For the text-containing cell, return its midpoint in [x, y] coordinate format. 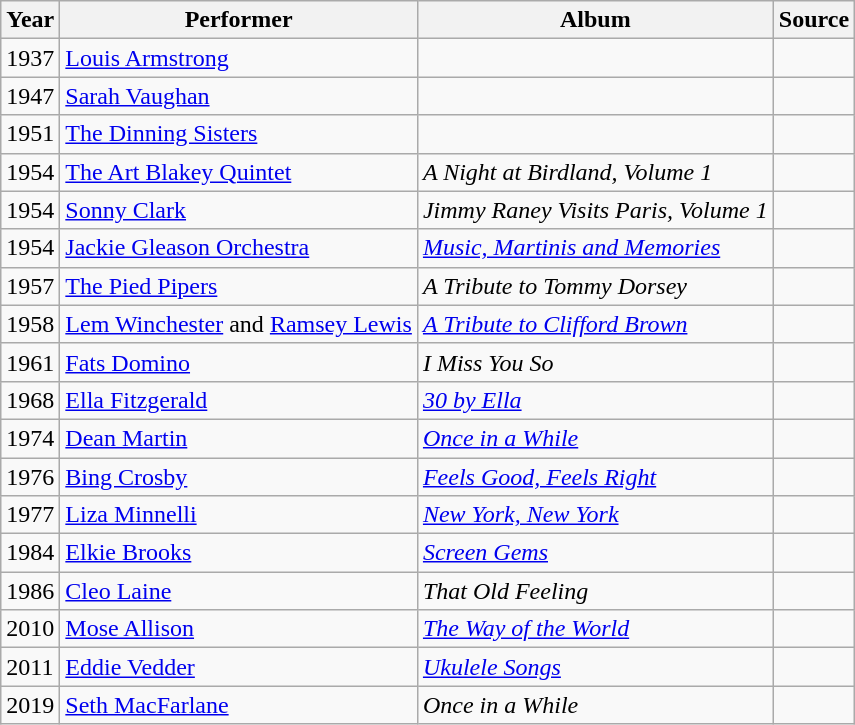
Fats Domino [239, 362]
1957 [30, 286]
The Dinning Sisters [239, 134]
Feels Good, Feels Right [595, 477]
1951 [30, 134]
Jimmy Raney Visits Paris, Volume 1 [595, 210]
Performer [239, 20]
A Tribute to Clifford Brown [595, 324]
The Art Blakey Quintet [239, 172]
Louis Armstrong [239, 58]
Album [595, 20]
1961 [30, 362]
1977 [30, 515]
1958 [30, 324]
Seth MacFarlane [239, 705]
2010 [30, 629]
1976 [30, 477]
Sonny Clark [239, 210]
Dean Martin [239, 438]
Liza Minnelli [239, 515]
Mose Allison [239, 629]
A Night at Birdland, Volume 1 [595, 172]
1968 [30, 400]
Source [814, 20]
The Way of the World [595, 629]
Ukulele Songs [595, 667]
1984 [30, 553]
Cleo Laine [239, 591]
Sarah Vaughan [239, 96]
Lem Winchester and Ramsey Lewis [239, 324]
1947 [30, 96]
Bing Crosby [239, 477]
Year [30, 20]
A Tribute to Tommy Dorsey [595, 286]
30 by Ella [595, 400]
2011 [30, 667]
Elkie Brooks [239, 553]
Ella Fitzgerald [239, 400]
That Old Feeling [595, 591]
1974 [30, 438]
Music, Martinis and Memories [595, 248]
1986 [30, 591]
Eddie Vedder [239, 667]
I Miss You So [595, 362]
2019 [30, 705]
The Pied Pipers [239, 286]
Jackie Gleason Orchestra [239, 248]
Screen Gems [595, 553]
New York, New York [595, 515]
1937 [30, 58]
